Return (X, Y) of the center of cell containing provided text 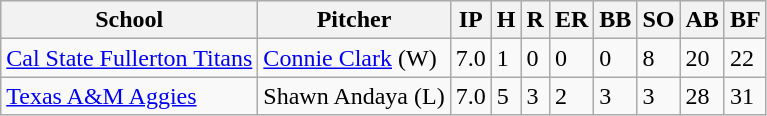
R (535, 20)
SO (658, 20)
AB (702, 20)
Pitcher (354, 20)
BB (616, 20)
20 (702, 58)
School (130, 20)
Connie Clark (W) (354, 58)
IP (470, 20)
ER (571, 20)
1 (506, 58)
5 (506, 96)
Texas A&M Aggies (130, 96)
H (506, 20)
2 (571, 96)
BF (745, 20)
22 (745, 58)
28 (702, 96)
Shawn Andaya (L) (354, 96)
Cal State Fullerton Titans (130, 58)
8 (658, 58)
31 (745, 96)
